Pinpoint the cell where the given text exists, returning its (x, y) midpoint coordinate. 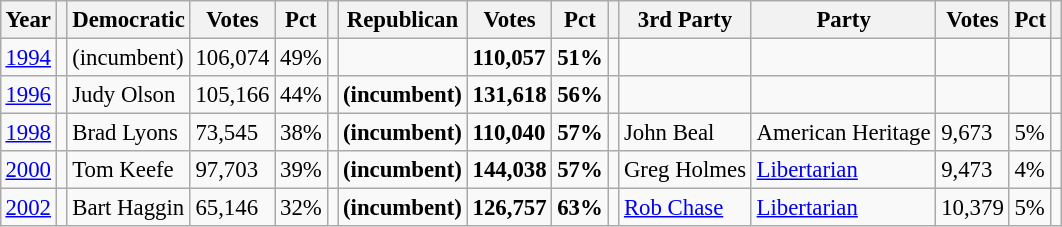
Republican (403, 20)
63% (580, 208)
51% (580, 57)
110,057 (510, 57)
Party (844, 20)
105,166 (232, 95)
73,545 (232, 133)
4% (1030, 170)
Tom Keefe (128, 170)
56% (580, 95)
32% (301, 208)
49% (301, 57)
2000 (28, 170)
John Beal (686, 133)
2002 (28, 208)
1998 (28, 133)
39% (301, 170)
Year (28, 20)
American Heritage (844, 133)
97,703 (232, 170)
106,074 (232, 57)
Judy Olson (128, 95)
144,038 (510, 170)
Greg Holmes (686, 170)
9,473 (972, 170)
3rd Party (686, 20)
38% (301, 133)
110,040 (510, 133)
65,146 (232, 208)
Rob Chase (686, 208)
Bart Haggin (128, 208)
1994 (28, 57)
131,618 (510, 95)
9,673 (972, 133)
1996 (28, 95)
10,379 (972, 208)
44% (301, 95)
Brad Lyons (128, 133)
126,757 (510, 208)
Democratic (128, 20)
